Return the (x, y) coordinate for the center point of the cell that contains the specified text.  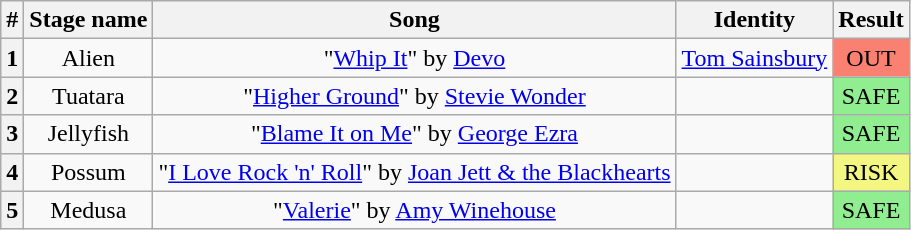
"Whip It" by Devo (414, 58)
"Higher Ground" by Stevie Wonder (414, 96)
Tom Sainsbury (754, 58)
Stage name (88, 20)
Song (414, 20)
RISK (871, 172)
4 (12, 172)
OUT (871, 58)
Identity (754, 20)
Jellyfish (88, 134)
"Blame It on Me" by George Ezra (414, 134)
2 (12, 96)
Possum (88, 172)
Alien (88, 58)
Medusa (88, 210)
Result (871, 20)
Tuatara (88, 96)
"I Love Rock 'n' Roll" by Joan Jett & the Blackhearts (414, 172)
# (12, 20)
5 (12, 210)
"Valerie" by Amy Winehouse (414, 210)
1 (12, 58)
3 (12, 134)
